Return (x, y) of the center of cell containing provided text 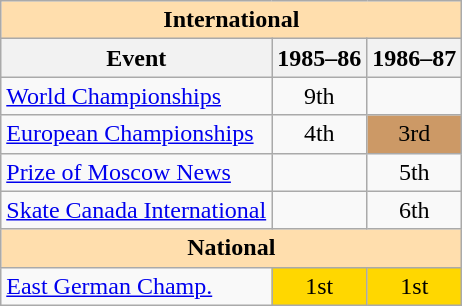
World Championships (136, 96)
National (232, 248)
Event (136, 58)
6th (414, 210)
Prize of Moscow News (136, 172)
1985–86 (320, 58)
5th (414, 172)
9th (320, 96)
Skate Canada International (136, 210)
European Championships (136, 134)
4th (320, 134)
3rd (414, 134)
East German Champ. (136, 286)
International (232, 20)
1986–87 (414, 58)
